Locate the cell with the specified text and output its (x, y) center coordinate. 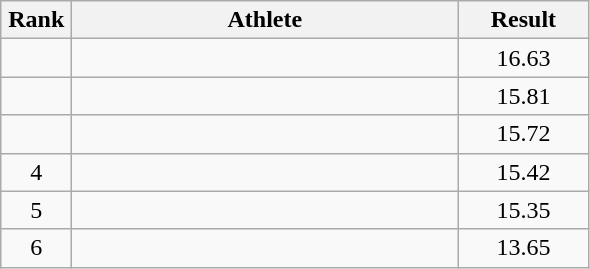
6 (36, 248)
16.63 (524, 58)
5 (36, 210)
15.42 (524, 172)
Result (524, 20)
13.65 (524, 248)
15.35 (524, 210)
Rank (36, 20)
15.81 (524, 96)
Athlete (265, 20)
15.72 (524, 134)
4 (36, 172)
